For the text-containing cell, return its midpoint in (X, Y) coordinate format. 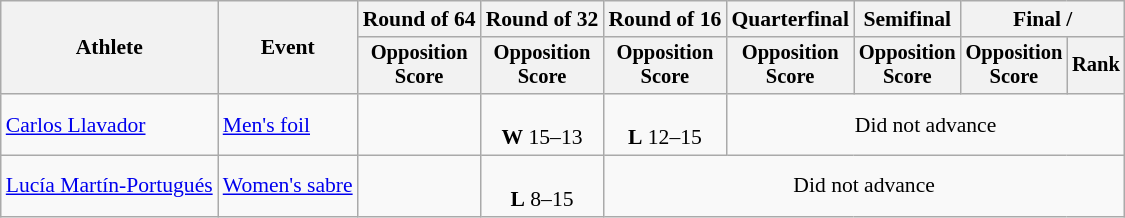
Quarterfinal (790, 19)
Rank (1096, 66)
Round of 64 (420, 19)
Lucía Martín-Portugués (110, 186)
Final / (1043, 19)
Athlete (110, 48)
Round of 16 (664, 19)
L 12–15 (664, 124)
Round of 32 (542, 19)
Men's foil (288, 124)
Semifinal (908, 19)
L 8–15 (542, 186)
W 15–13 (542, 124)
Women's sabre (288, 186)
Carlos Llavador (110, 124)
Event (288, 48)
